Detect which cell encompasses the target text, then output its [x, y] center coordinate. 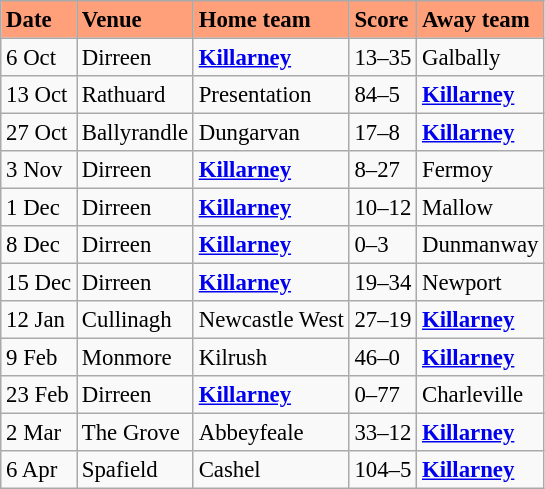
12 Jan [39, 320]
46–0 [383, 357]
6 Oct [39, 57]
Ballyrandle [134, 132]
19–34 [383, 282]
Galbally [480, 57]
Newcastle West [271, 320]
27 Oct [39, 132]
Abbeyfeale [271, 433]
13–35 [383, 57]
Newport [480, 282]
10–12 [383, 207]
Mallow [480, 207]
15 Dec [39, 282]
9 Feb [39, 357]
Dungarvan [271, 132]
8–27 [383, 170]
Home team [271, 19]
Charleville [480, 395]
The Grove [134, 433]
Cullinagh [134, 320]
13 Oct [39, 94]
6 Apr [39, 470]
17–8 [383, 132]
0–3 [383, 245]
33–12 [383, 433]
104–5 [383, 470]
0–77 [383, 395]
Spafield [134, 470]
Date [39, 19]
Dunmanway [480, 245]
Cashel [271, 470]
8 Dec [39, 245]
Away team [480, 19]
84–5 [383, 94]
Kilrush [271, 357]
1 Dec [39, 207]
Score [383, 19]
Presentation [271, 94]
23 Feb [39, 395]
Monmore [134, 357]
Fermoy [480, 170]
Venue [134, 19]
Rathuard [134, 94]
27–19 [383, 320]
3 Nov [39, 170]
2 Mar [39, 433]
